Determine the [X, Y] coordinate at the center of the cell enclosing the given text.  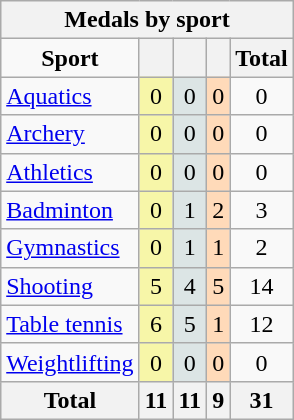
Sport [70, 58]
12 [262, 324]
Aquatics [70, 96]
Table tennis [70, 324]
Archery [70, 134]
Weightlifting [70, 362]
3 [262, 210]
Medals by sport [148, 20]
Gymnastics [70, 248]
6 [156, 324]
Shooting [70, 286]
31 [262, 400]
Athletics [70, 172]
9 [218, 400]
4 [190, 286]
Badminton [70, 210]
14 [262, 286]
